Pinpoint the cell where the given text exists, returning its (x, y) midpoint coordinate. 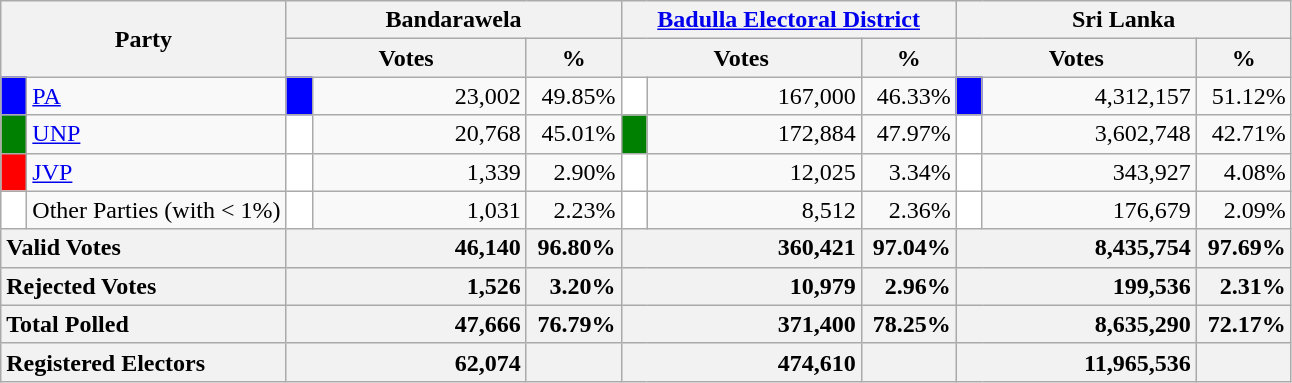
2.31% (1244, 286)
3,602,748 (1089, 134)
45.01% (574, 134)
167,000 (754, 96)
343,927 (1089, 172)
47,666 (406, 324)
Valid Votes (144, 248)
20,768 (419, 134)
4.08% (1244, 172)
Total Polled (144, 324)
Other Parties (with < 1%) (156, 210)
8,435,754 (1076, 248)
2.96% (908, 286)
Registered Electors (144, 362)
371,400 (741, 324)
1,031 (419, 210)
2.23% (574, 210)
PA (156, 96)
UNP (156, 134)
474,610 (741, 362)
72.17% (1244, 324)
Sri Lanka (1124, 20)
4,312,157 (1089, 96)
2.09% (1244, 210)
Rejected Votes (144, 286)
Badulla Electoral District (788, 20)
172,884 (754, 134)
49.85% (574, 96)
3.34% (908, 172)
1,526 (406, 286)
3.20% (574, 286)
2.36% (908, 210)
62,074 (406, 362)
47.97% (908, 134)
Party (144, 39)
8,635,290 (1076, 324)
JVP (156, 172)
360,421 (741, 248)
97.69% (1244, 248)
8,512 (754, 210)
46,140 (406, 248)
97.04% (908, 248)
11,965,536 (1076, 362)
42.71% (1244, 134)
176,679 (1089, 210)
Bandarawela (454, 20)
76.79% (574, 324)
96.80% (574, 248)
10,979 (741, 286)
1,339 (419, 172)
78.25% (908, 324)
199,536 (1076, 286)
23,002 (419, 96)
46.33% (908, 96)
51.12% (1244, 96)
12,025 (754, 172)
2.90% (574, 172)
